Detect which cell encompasses the target text, then output its (X, Y) center coordinate. 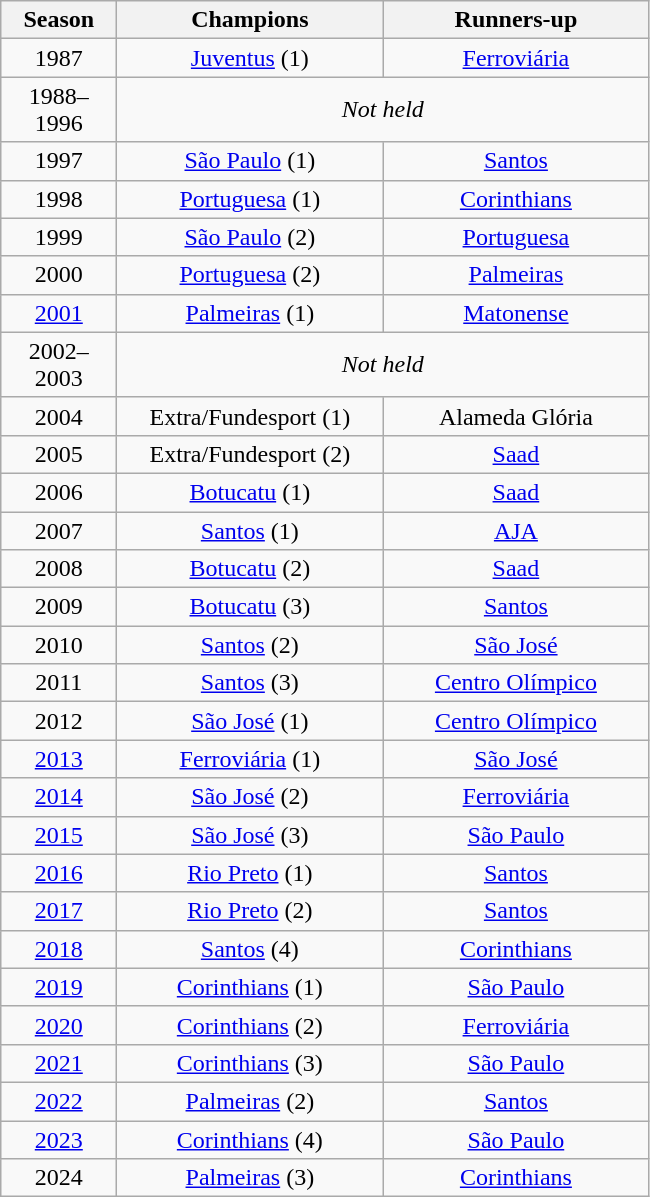
2006 (59, 492)
2021 (59, 1063)
Botucatu (3) (250, 607)
São José (2) (250, 797)
1987 (59, 58)
2000 (59, 275)
Champions (250, 20)
Ferroviária (1) (250, 759)
2009 (59, 607)
1988–1996 (59, 110)
2001 (59, 313)
Santos (4) (250, 949)
2022 (59, 1101)
AJA (516, 531)
Corinthians (2) (250, 1025)
2012 (59, 721)
São José (1) (250, 721)
Alameda Glória (516, 416)
Palmeiras (3) (250, 1178)
2007 (59, 531)
2017 (59, 911)
Corinthians (1) (250, 987)
Santos (1) (250, 531)
Extra/Fundesport (2) (250, 454)
2004 (59, 416)
2002–2003 (59, 364)
Santos (3) (250, 683)
Rio Preto (1) (250, 873)
2008 (59, 569)
Botucatu (2) (250, 569)
2020 (59, 1025)
2010 (59, 645)
São José (3) (250, 835)
2024 (59, 1178)
Palmeiras (1) (250, 313)
Corinthians (4) (250, 1139)
2013 (59, 759)
Runners-up (516, 20)
São Paulo (2) (250, 237)
2016 (59, 873)
2014 (59, 797)
Palmeiras (516, 275)
Matonense (516, 313)
2005 (59, 454)
Extra/Fundesport (1) (250, 416)
1998 (59, 199)
2019 (59, 987)
Juventus (1) (250, 58)
2018 (59, 949)
Portuguesa (2) (250, 275)
Season (59, 20)
Portuguesa (516, 237)
Portuguesa (1) (250, 199)
Corinthians (3) (250, 1063)
Santos (2) (250, 645)
Rio Preto (2) (250, 911)
2023 (59, 1139)
2015 (59, 835)
2011 (59, 683)
1999 (59, 237)
Botucatu (1) (250, 492)
São Paulo (1) (250, 161)
1997 (59, 161)
Palmeiras (2) (250, 1101)
